Capture the cell that displays the provided text and extract its [x, y] central coordinate. 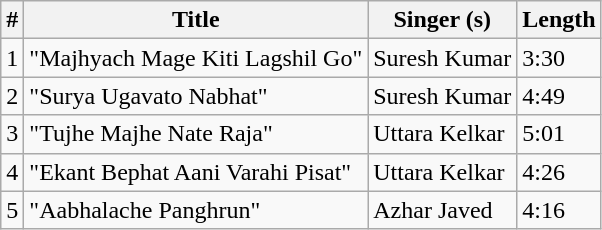
Title [196, 20]
4:16 [559, 210]
4 [12, 172]
5:01 [559, 134]
3 [12, 134]
Azhar Javed [442, 210]
4:26 [559, 172]
1 [12, 58]
Length [559, 20]
Singer (s) [442, 20]
"Ekant Bephat Aani Varahi Pisat" [196, 172]
4:49 [559, 96]
2 [12, 96]
3:30 [559, 58]
"Majhyach Mage Kiti Lagshil Go" [196, 58]
"Tujhe Majhe Nate Raja" [196, 134]
"Surya Ugavato Nabhat" [196, 96]
"Aabhalache Panghrun" [196, 210]
# [12, 20]
5 [12, 210]
